For the text-containing cell, return its midpoint in [x, y] coordinate format. 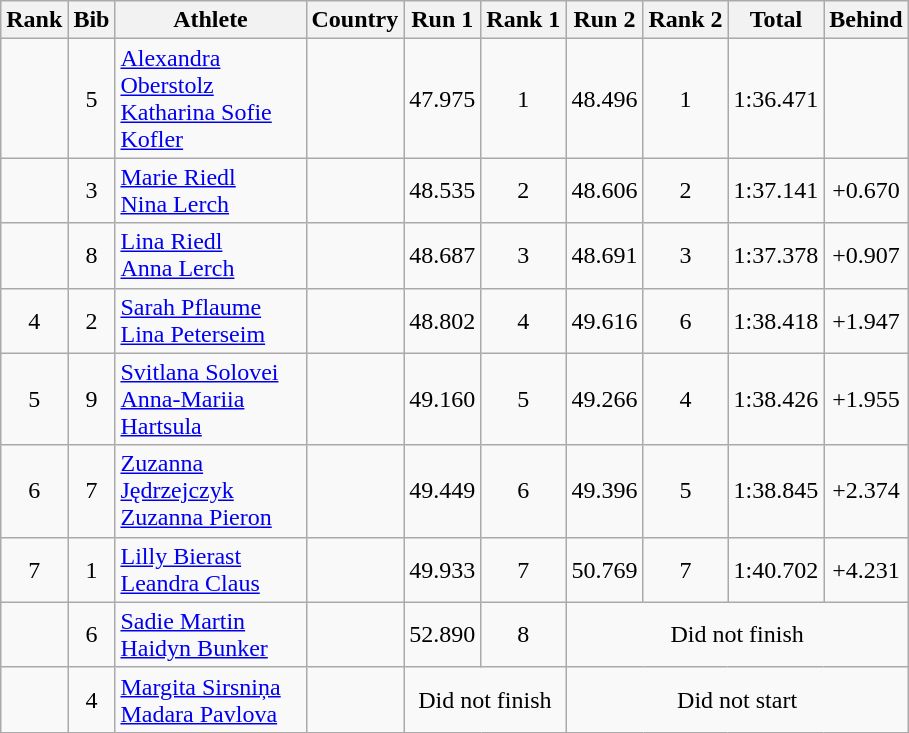
1:37.141 [776, 190]
48.802 [442, 320]
49.933 [442, 570]
+0.907 [866, 256]
Rank [34, 20]
1:38.426 [776, 399]
Svitlana SoloveiAnna-Mariia Hartsula [210, 399]
52.890 [442, 634]
49.449 [442, 491]
48.687 [442, 256]
Run 2 [604, 20]
9 [92, 399]
Run 1 [442, 20]
Country [355, 20]
Sadie MartinHaidyn Bunker [210, 634]
Margita SirsniņaMadara Pavlova [210, 700]
49.396 [604, 491]
1:38.418 [776, 320]
1:40.702 [776, 570]
+2.374 [866, 491]
48.496 [604, 98]
48.691 [604, 256]
49.266 [604, 399]
Rank 1 [524, 20]
1:38.845 [776, 491]
49.160 [442, 399]
Rank 2 [686, 20]
Lilly BierastLeandra Claus [210, 570]
Total [776, 20]
+4.231 [866, 570]
49.616 [604, 320]
48.606 [604, 190]
Did not start [737, 700]
+1.947 [866, 320]
+1.955 [866, 399]
Lina RiedlAnna Lerch [210, 256]
Sarah PflaumeLina Peterseim [210, 320]
Behind [866, 20]
47.975 [442, 98]
50.769 [604, 570]
+0.670 [866, 190]
48.535 [442, 190]
Alexandra OberstolzKatharina Sofie Kofler [210, 98]
Athlete [210, 20]
Bib [92, 20]
1:36.471 [776, 98]
Zuzanna JędrzejczykZuzanna Pieron [210, 491]
Marie RiedlNina Lerch [210, 190]
1:37.378 [776, 256]
